For the text-containing cell, return its midpoint in (x, y) coordinate format. 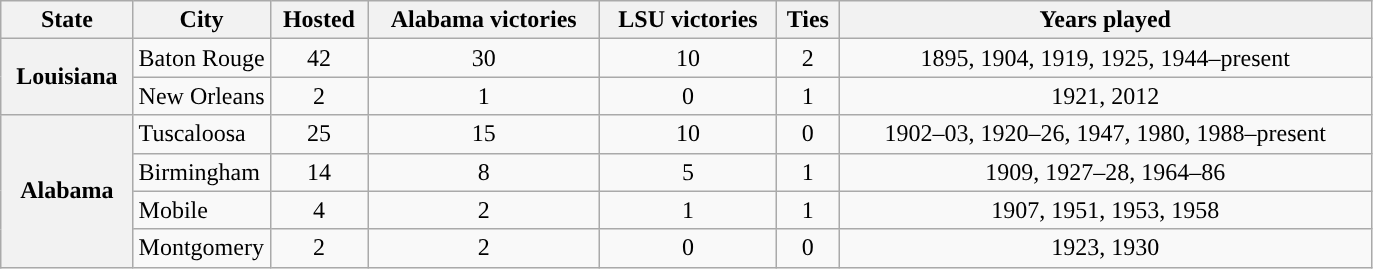
New Orleans (202, 96)
1895, 1904, 1919, 1925, 1944–present (1105, 58)
1907, 1951, 1953, 1958 (1105, 210)
4 (319, 210)
City (202, 20)
Ties (808, 20)
Birmingham (202, 172)
15 (484, 134)
1921, 2012 (1105, 96)
Alabama victories (484, 20)
Louisiana (67, 77)
5 (688, 172)
1909, 1927–28, 1964–86 (1105, 172)
Years played (1105, 20)
LSU victories (688, 20)
Montgomery (202, 248)
25 (319, 134)
30 (484, 58)
14 (319, 172)
1923, 1930 (1105, 248)
Tuscaloosa (202, 134)
State (67, 20)
1902–03, 1920–26, 1947, 1980, 1988–present (1105, 134)
Hosted (319, 20)
8 (484, 172)
Baton Rouge (202, 58)
Alabama (67, 191)
Mobile (202, 210)
42 (319, 58)
